Scan for the cell matching the given text and deliver its (X, Y) coordinate at center. 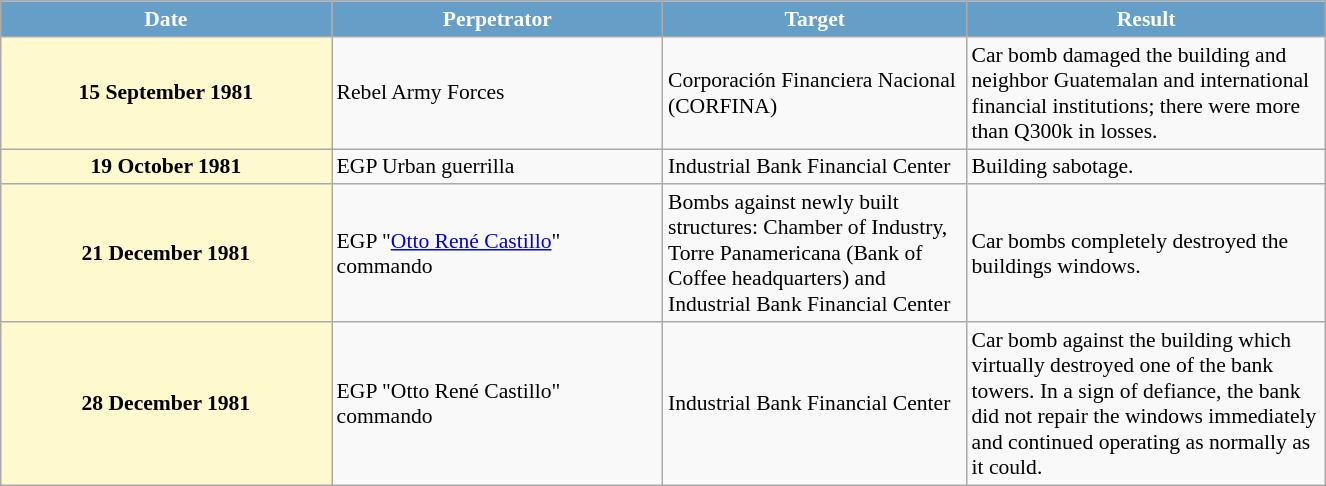
Target (815, 19)
Result (1146, 19)
EGP Urban guerrilla (498, 167)
Car bomb damaged the building and neighbor Guatemalan and international financial institutions; there were more than Q300k in losses. (1146, 93)
15 September 1981 (166, 93)
21 December 1981 (166, 254)
28 December 1981 (166, 404)
Date (166, 19)
Rebel Army Forces (498, 93)
Building sabotage. (1146, 167)
19 October 1981 (166, 167)
Corporación Financiera Nacional (CORFINA) (815, 93)
Car bombs completely destroyed the buildings windows. (1146, 254)
Bombs against newly built structures: Chamber of Industry, Torre Panamericana (Bank of Coffee headquarters) and Industrial Bank Financial Center (815, 254)
Perpetrator (498, 19)
